Pinpoint the cell where the given text exists, returning its [X, Y] midpoint coordinate. 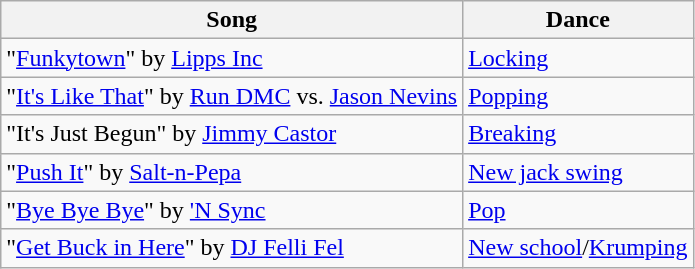
"Funkytown" by Lipps Inc [232, 58]
Pop [578, 210]
"Push It" by Salt-n-Pepa [232, 172]
"It's Just Begun" by Jimmy Castor [232, 134]
New jack swing [578, 172]
Song [232, 20]
Dance [578, 20]
Popping [578, 96]
"Get Buck in Here" by DJ Felli Fel [232, 248]
"It's Like That" by Run DMC vs. Jason Nevins [232, 96]
New school/Krumping [578, 248]
Locking [578, 58]
Breaking [578, 134]
"Bye Bye Bye" by 'N Sync [232, 210]
